Search for the cell housing the specified text and yield its (x, y) center coordinate. 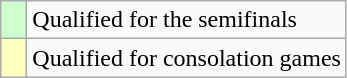
Qualified for consolation games (187, 58)
Qualified for the semifinals (187, 20)
